Provide the [X, Y] coordinate of the cell's center where the given text is located.  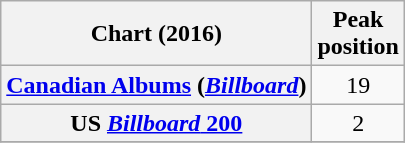
2 [358, 123]
US Billboard 200 [156, 123]
19 [358, 85]
Canadian Albums (Billboard) [156, 85]
Peak position [358, 34]
Chart (2016) [156, 34]
